Return (x, y) of the center of cell containing provided text 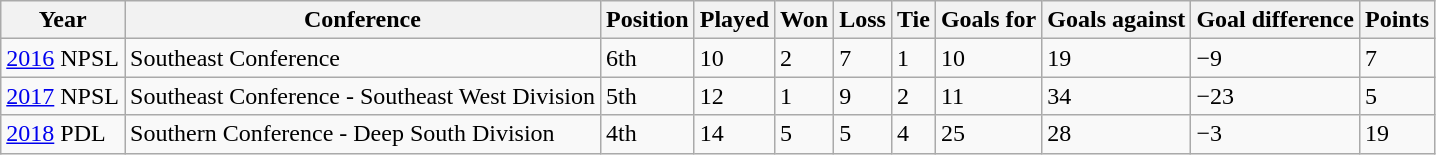
Goals for (988, 20)
4 (913, 134)
2016 NPSL (63, 58)
12 (734, 96)
2017 NPSL (63, 96)
11 (988, 96)
2018 PDL (63, 134)
Won (804, 20)
28 (1116, 134)
Played (734, 20)
Conference (362, 20)
Goals against (1116, 20)
Southern Conference - Deep South Division (362, 134)
Loss (863, 20)
Points (1396, 20)
−23 (1276, 96)
34 (1116, 96)
−9 (1276, 58)
Goal difference (1276, 20)
25 (988, 134)
6th (647, 58)
Southeast Conference - Southeast West Division (362, 96)
−3 (1276, 134)
Tie (913, 20)
Southeast Conference (362, 58)
Position (647, 20)
Year (63, 20)
5th (647, 96)
9 (863, 96)
14 (734, 134)
4th (647, 134)
